Capture the cell that displays the provided text and extract its [x, y] central coordinate. 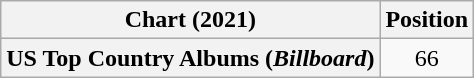
Position [427, 20]
Chart (2021) [190, 20]
66 [427, 58]
US Top Country Albums (Billboard) [190, 58]
